Return (X, Y) of the center of cell containing provided text 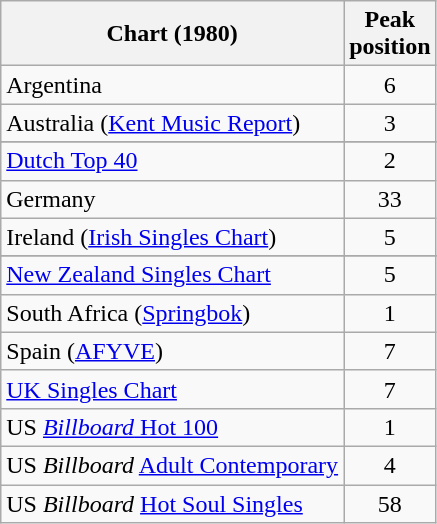
6 (390, 85)
Chart (1980) (172, 34)
2 (390, 161)
US Billboard Hot 100 (172, 427)
Australia (Kent Music Report) (172, 123)
Argentina (172, 85)
US Billboard Hot Soul Singles (172, 503)
Dutch Top 40 (172, 161)
3 (390, 123)
58 (390, 503)
Peakposition (390, 34)
Germany (172, 199)
South Africa (Springbok) (172, 313)
Spain (AFYVE) (172, 351)
US Billboard Adult Contemporary (172, 465)
33 (390, 199)
Ireland (Irish Singles Chart) (172, 237)
UK Singles Chart (172, 389)
New Zealand Singles Chart (172, 275)
4 (390, 465)
